Identify which cell holds the provided text, then report its [x, y] central coordinate. 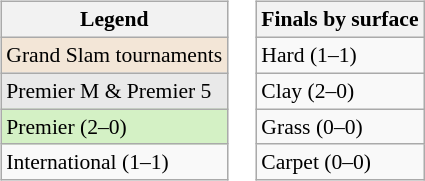
Grand Slam tournaments [114, 55]
Grass (0–0) [340, 127]
Premier M & Premier 5 [114, 91]
Carpet (0–0) [340, 162]
International (1–1) [114, 162]
Clay (2–0) [340, 91]
Premier (2–0) [114, 127]
Hard (1–1) [340, 55]
Finals by surface [340, 20]
Legend [114, 20]
